Extract the (X, Y) coordinate from the center of the cell holding the provided text.  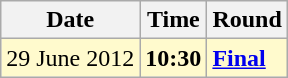
Date (70, 20)
10:30 (174, 58)
Final (247, 58)
Time (174, 20)
Round (247, 20)
29 June 2012 (70, 58)
